Output the [x, y] coordinate of the center of the cell containing the given text.  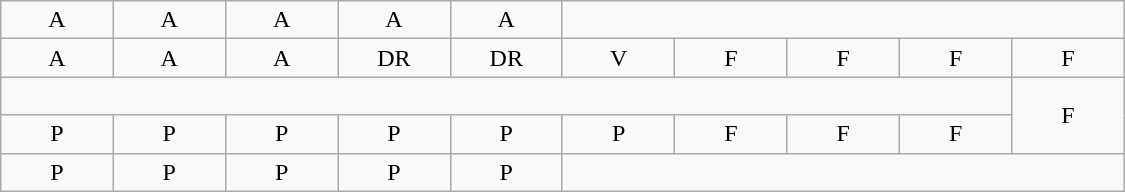
V [618, 58]
